Find where the given text appears and provide that cell's center as (X, Y) coordinate. 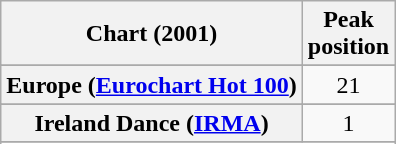
Europe (Eurochart Hot 100) (152, 85)
Peakposition (348, 34)
1 (348, 123)
Ireland Dance (IRMA) (152, 123)
21 (348, 85)
Chart (2001) (152, 34)
